Find where the given text appears and provide that cell's center as [X, Y] coordinate. 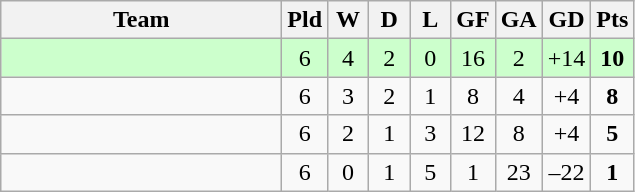
12 [473, 134]
GF [473, 20]
D [390, 20]
+14 [566, 58]
GA [518, 20]
23 [518, 172]
10 [612, 58]
GD [566, 20]
–22 [566, 172]
Pts [612, 20]
Team [142, 20]
L [430, 20]
16 [473, 58]
Pld [305, 20]
W [348, 20]
